Return [X, Y] of the center of cell containing provided text 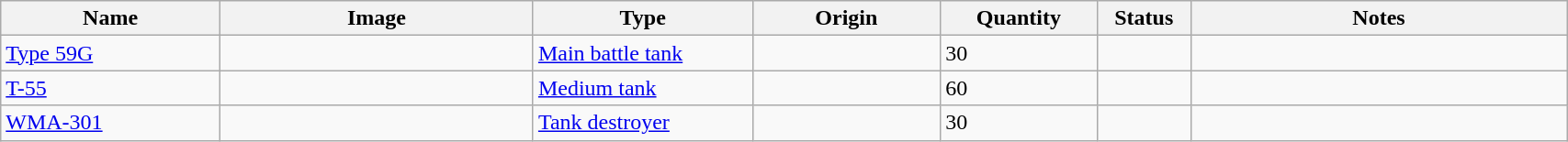
Main battle tank [643, 53]
T-55 [110, 88]
Medium tank [643, 88]
Name [110, 18]
Image [377, 18]
Notes [1378, 18]
Type [643, 18]
Status [1144, 18]
Tank destroyer [643, 123]
Quantity [1019, 18]
Origin [847, 18]
60 [1019, 88]
Type 59G [110, 53]
WMA-301 [110, 123]
